Find where the given text appears and provide that cell's center as (x, y) coordinate. 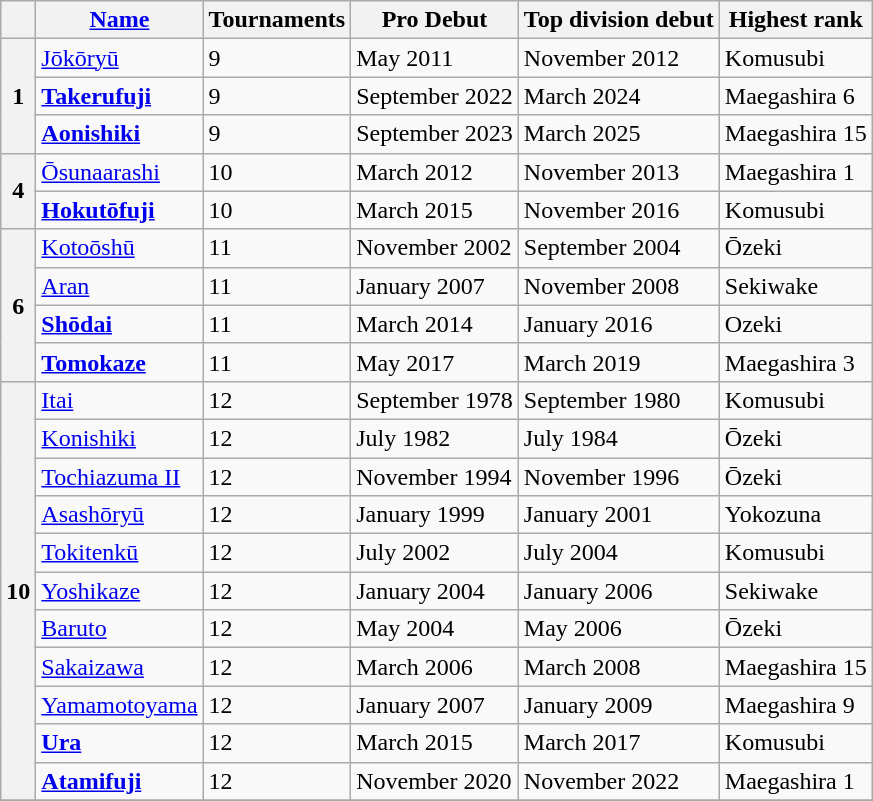
September 1978 (435, 400)
September 1980 (618, 400)
Yoshikaze (120, 591)
November 1996 (618, 477)
January 2001 (618, 515)
November 2016 (618, 210)
Yokozuna (796, 515)
July 1984 (618, 438)
March 2014 (435, 324)
Aran (120, 286)
Pro Debut (435, 20)
Aonishiki (120, 134)
March 2019 (618, 362)
November 2012 (618, 58)
Yamamotoyama (120, 705)
March 2008 (618, 667)
Tomokaze (120, 362)
March 2025 (618, 134)
November 2020 (435, 781)
Tokitenkū (120, 553)
Kotoōshū (120, 248)
November 2013 (618, 172)
Asashōryū (120, 515)
Highest rank (796, 20)
Itai (120, 400)
May 2004 (435, 629)
Hokutōfuji (120, 210)
Top division debut (618, 20)
November 2008 (618, 286)
4 (18, 191)
Konishiki (120, 438)
May 2006 (618, 629)
January 2006 (618, 591)
Shōdai (120, 324)
September 2004 (618, 248)
May 2017 (435, 362)
March 2017 (618, 743)
January 2016 (618, 324)
Ura (120, 743)
6 (18, 305)
Ōsunaarashi (120, 172)
July 2004 (618, 553)
September 2022 (435, 96)
Maegashira 6 (796, 96)
January 2009 (618, 705)
November 2002 (435, 248)
Atamifuji (120, 781)
March 2012 (435, 172)
Maegashira 3 (796, 362)
Baruto (120, 629)
Jōkōryū (120, 58)
Ozeki (796, 324)
March 2006 (435, 667)
Name (120, 20)
November 2022 (618, 781)
Tournaments (277, 20)
January 1999 (435, 515)
Sakaizawa (120, 667)
Maegashira 9 (796, 705)
May 2011 (435, 58)
1 (18, 96)
Takerufuji (120, 96)
July 2002 (435, 553)
Tochiazuma II (120, 477)
November 1994 (435, 477)
September 2023 (435, 134)
July 1982 (435, 438)
January 2004 (435, 591)
March 2024 (618, 96)
